Find where the given text appears and provide that cell's center as (x, y) coordinate. 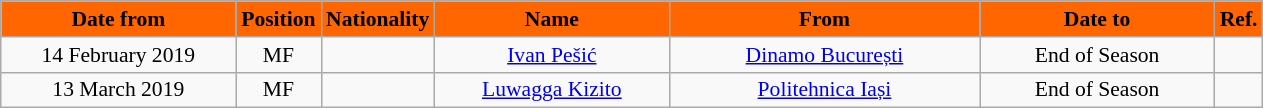
Position (278, 19)
Dinamo București (824, 55)
From (824, 19)
14 February 2019 (118, 55)
Date from (118, 19)
Politehnica Iași (824, 90)
13 March 2019 (118, 90)
Ref. (1239, 19)
Date to (1098, 19)
Name (552, 19)
Luwagga Kizito (552, 90)
Ivan Pešić (552, 55)
Nationality (378, 19)
